Locate the cell with the specified text and output its (X, Y) center coordinate. 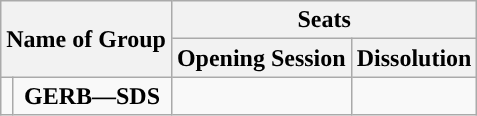
Dissolution (414, 58)
Seats (324, 20)
GERB—SDS (92, 96)
Opening Session (261, 58)
Name of Group (86, 39)
